Extract the [x, y] coordinate from the center of the cell holding the provided text.  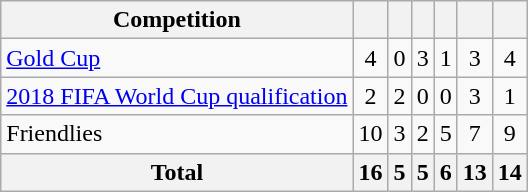
9 [510, 134]
14 [510, 172]
16 [370, 172]
2018 FIFA World Cup qualification [177, 96]
Total [177, 172]
13 [474, 172]
Gold Cup [177, 58]
Friendlies [177, 134]
10 [370, 134]
6 [446, 172]
Competition [177, 20]
7 [474, 134]
